Capture the cell that displays the provided text and extract its (X, Y) central coordinate. 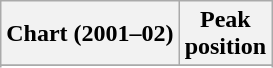
Chart (2001–02) (90, 34)
Peakposition (225, 34)
